Determine the (X, Y) coordinate at the center of the cell enclosing the given text.  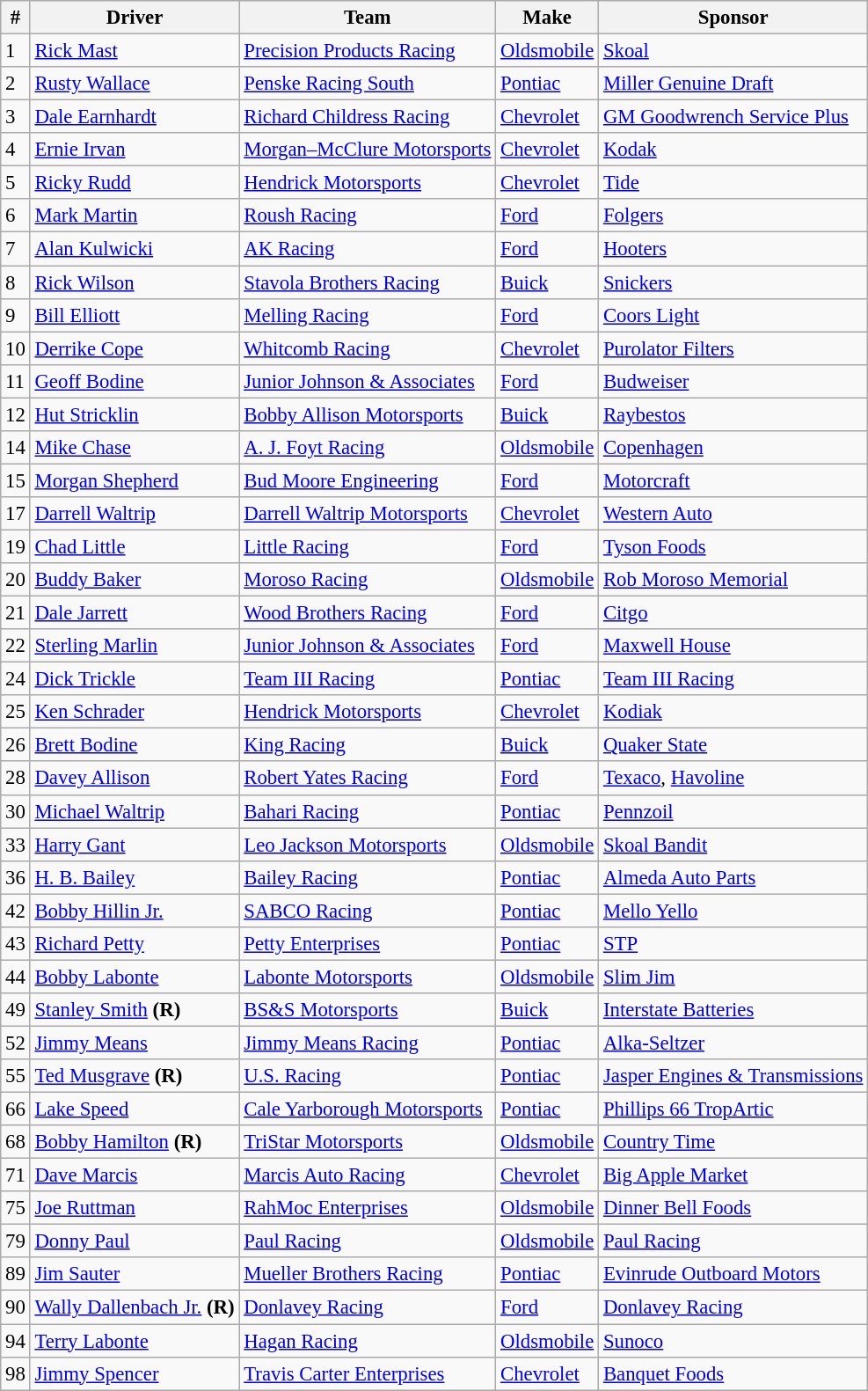
Hooters (733, 249)
Purolator Filters (733, 348)
Dick Trickle (135, 679)
Davey Allison (135, 779)
42 (16, 911)
Morgan Shepherd (135, 480)
Hagan Racing (368, 1341)
33 (16, 845)
28 (16, 779)
U.S. Racing (368, 1076)
Mike Chase (135, 448)
17 (16, 514)
68 (16, 1142)
1 (16, 51)
Rick Wilson (135, 282)
Dale Jarrett (135, 613)
Bobby Hamilton (R) (135, 1142)
Sponsor (733, 18)
Stanley Smith (R) (135, 1010)
71 (16, 1175)
44 (16, 977)
36 (16, 877)
Cale Yarborough Motorsports (368, 1109)
Team (368, 18)
4 (16, 150)
15 (16, 480)
Quaker State (733, 745)
Bobby Allison Motorsports (368, 414)
Bobby Hillin Jr. (135, 911)
Driver (135, 18)
Jimmy Means (135, 1043)
Sterling Marlin (135, 646)
90 (16, 1307)
Bahari Racing (368, 811)
26 (16, 745)
2 (16, 84)
22 (16, 646)
20 (16, 580)
Richard Childress Racing (368, 117)
Ricky Rudd (135, 183)
11 (16, 381)
3 (16, 117)
Texaco, Havoline (733, 779)
Citgo (733, 613)
5 (16, 183)
Pennzoil (733, 811)
Big Apple Market (733, 1175)
55 (16, 1076)
Skoal (733, 51)
Mueller Brothers Racing (368, 1275)
Jimmy Spencer (135, 1373)
52 (16, 1043)
Terry Labonte (135, 1341)
Brett Bodine (135, 745)
Stavola Brothers Racing (368, 282)
Melling Racing (368, 315)
Folgers (733, 216)
14 (16, 448)
Almeda Auto Parts (733, 877)
Rusty Wallace (135, 84)
Jasper Engines & Transmissions (733, 1076)
Alka-Seltzer (733, 1043)
H. B. Bailey (135, 877)
Chad Little (135, 546)
24 (16, 679)
19 (16, 546)
King Racing (368, 745)
Penske Racing South (368, 84)
Geoff Bodine (135, 381)
BS&S Motorsports (368, 1010)
Slim Jim (733, 977)
Buddy Baker (135, 580)
Marcis Auto Racing (368, 1175)
30 (16, 811)
Motorcraft (733, 480)
Wood Brothers Racing (368, 613)
25 (16, 712)
Bobby Labonte (135, 977)
10 (16, 348)
Sunoco (733, 1341)
Snickers (733, 282)
AK Racing (368, 249)
Little Racing (368, 546)
Make (547, 18)
SABCO Racing (368, 911)
Darrell Waltrip Motorsports (368, 514)
Mark Martin (135, 216)
Petty Enterprises (368, 944)
Banquet Foods (733, 1373)
9 (16, 315)
Robert Yates Racing (368, 779)
STP (733, 944)
Joe Ruttman (135, 1208)
Coors Light (733, 315)
Miller Genuine Draft (733, 84)
Donny Paul (135, 1241)
Mello Yello (733, 911)
Tyson Foods (733, 546)
TriStar Motorsports (368, 1142)
21 (16, 613)
Labonte Motorsports (368, 977)
Budweiser (733, 381)
Jimmy Means Racing (368, 1043)
Maxwell House (733, 646)
Tide (733, 183)
75 (16, 1208)
Travis Carter Enterprises (368, 1373)
Harry Gant (135, 845)
Interstate Batteries (733, 1010)
Bill Elliott (135, 315)
Ernie Irvan (135, 150)
GM Goodwrench Service Plus (733, 117)
12 (16, 414)
Hut Stricklin (135, 414)
Ken Schrader (135, 712)
Evinrude Outboard Motors (733, 1275)
Moroso Racing (368, 580)
Bailey Racing (368, 877)
A. J. Foyt Racing (368, 448)
Wally Dallenbach Jr. (R) (135, 1307)
Dinner Bell Foods (733, 1208)
Ted Musgrave (R) (135, 1076)
49 (16, 1010)
Kodak (733, 150)
Copenhagen (733, 448)
Country Time (733, 1142)
Roush Racing (368, 216)
Skoal Bandit (733, 845)
Rob Moroso Memorial (733, 580)
Richard Petty (135, 944)
# (16, 18)
79 (16, 1241)
Kodiak (733, 712)
Morgan–McClure Motorsports (368, 150)
6 (16, 216)
Alan Kulwicki (135, 249)
Bud Moore Engineering (368, 480)
Jim Sauter (135, 1275)
94 (16, 1341)
Precision Products Racing (368, 51)
Derrike Cope (135, 348)
Western Auto (733, 514)
Dale Earnhardt (135, 117)
43 (16, 944)
Dave Marcis (135, 1175)
8 (16, 282)
98 (16, 1373)
Phillips 66 TropArtic (733, 1109)
Rick Mast (135, 51)
7 (16, 249)
Michael Waltrip (135, 811)
Raybestos (733, 414)
Whitcomb Racing (368, 348)
89 (16, 1275)
RahMoc Enterprises (368, 1208)
66 (16, 1109)
Darrell Waltrip (135, 514)
Lake Speed (135, 1109)
Leo Jackson Motorsports (368, 845)
